Return the (x, y) coordinate for the center point of the cell that contains the specified text.  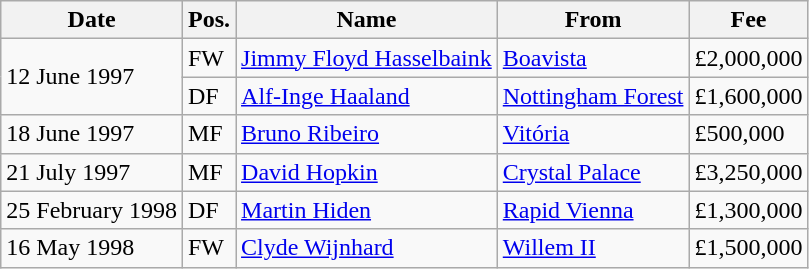
21 July 1997 (92, 172)
£1,600,000 (748, 96)
Nottingham Forest (593, 96)
25 February 1998 (92, 210)
Vitória (593, 134)
Alf-Inge Haaland (367, 96)
£1,300,000 (748, 210)
Name (367, 20)
Clyde Wijnhard (367, 248)
£500,000 (748, 134)
Boavista (593, 58)
£2,000,000 (748, 58)
David Hopkin (367, 172)
£1,500,000 (748, 248)
12 June 1997 (92, 77)
18 June 1997 (92, 134)
Willem II (593, 248)
Pos. (208, 20)
Date (92, 20)
Jimmy Floyd Hasselbaink (367, 58)
Crystal Palace (593, 172)
Fee (748, 20)
16 May 1998 (92, 248)
Rapid Vienna (593, 210)
£3,250,000 (748, 172)
Bruno Ribeiro (367, 134)
Martin Hiden (367, 210)
From (593, 20)
